Return the (X, Y) coordinate for the center point of the cell that contains the specified text.  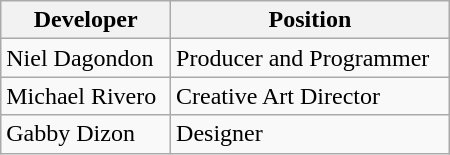
Michael Rivero (86, 96)
Niel Dagondon (86, 58)
Producer and Programmer (310, 58)
Gabby Dizon (86, 134)
Designer (310, 134)
Creative Art Director (310, 96)
Developer (86, 20)
Position (310, 20)
